Return the (x, y) coordinate for the center point of the cell that contains the specified text.  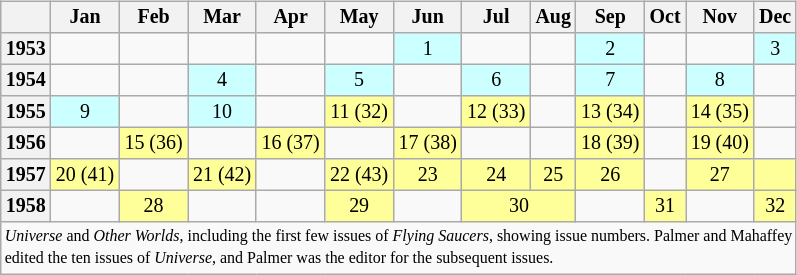
29 (360, 206)
3 (775, 48)
1 (428, 48)
1954 (26, 80)
11 (32) (360, 112)
Mar (222, 18)
Nov (720, 18)
19 (40) (720, 144)
Dec (775, 18)
13 (34) (610, 112)
2 (610, 48)
9 (86, 112)
28 (154, 206)
Jun (428, 18)
30 (519, 206)
23 (428, 174)
25 (553, 174)
12 (33) (496, 112)
22 (43) (360, 174)
14 (35) (720, 112)
Oct (666, 18)
1958 (26, 206)
8 (720, 80)
6 (496, 80)
May (360, 18)
20 (41) (86, 174)
32 (775, 206)
24 (496, 174)
17 (38) (428, 144)
1955 (26, 112)
1953 (26, 48)
Feb (154, 18)
Aug (553, 18)
Sep (610, 18)
10 (222, 112)
26 (610, 174)
Jul (496, 18)
16 (37) (290, 144)
27 (720, 174)
15 (36) (154, 144)
31 (666, 206)
18 (39) (610, 144)
1957 (26, 174)
Apr (290, 18)
21 (42) (222, 174)
7 (610, 80)
4 (222, 80)
1956 (26, 144)
Jan (86, 18)
5 (360, 80)
